Locate the cell with the specified text and output its (X, Y) center coordinate. 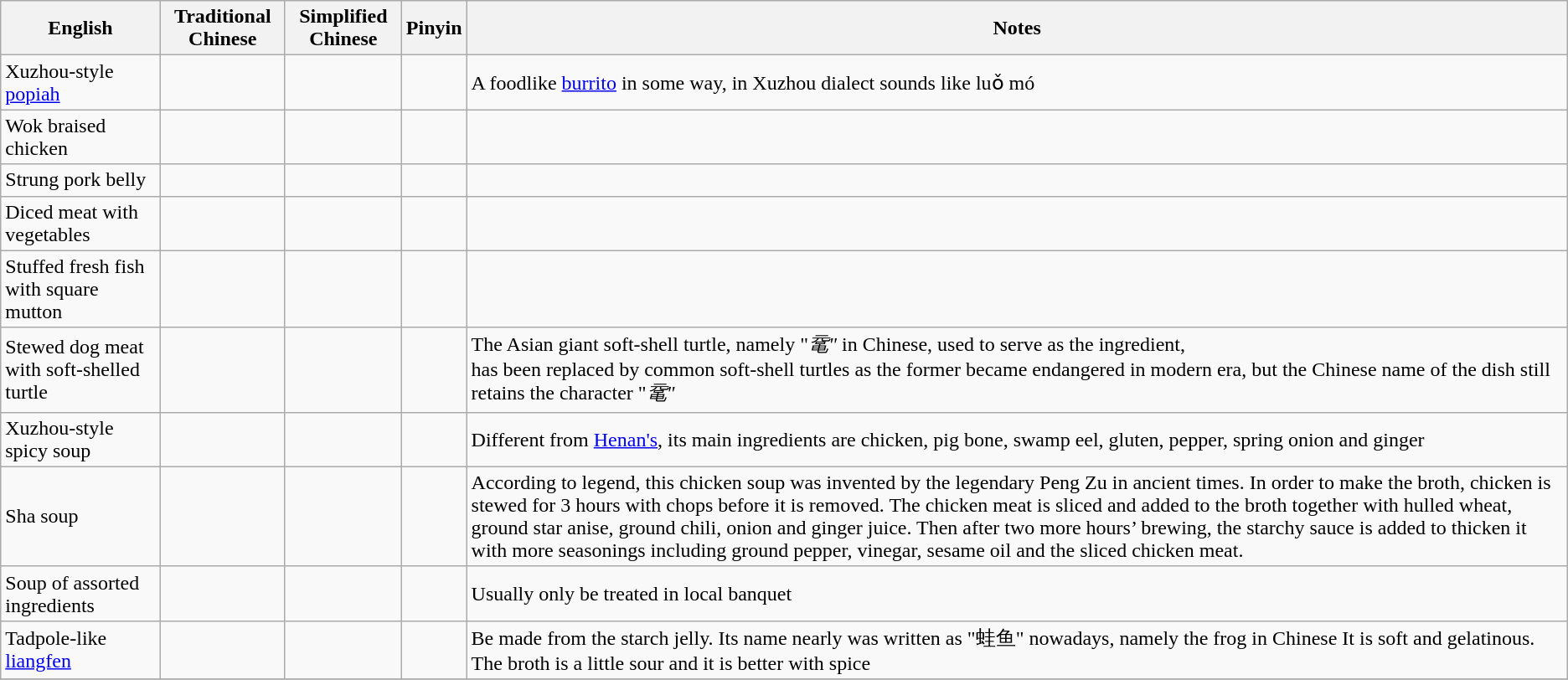
Tadpole-like liangfen (80, 650)
Simplified Chinese (343, 28)
Strung pork belly (80, 180)
Traditional Chinese (223, 28)
Xuzhou-style popiah (80, 82)
English (80, 28)
Wok braised chicken (80, 137)
A foodlike burrito in some way, in Xuzhou dialect sounds like luǒ mó (1017, 82)
Notes (1017, 28)
Pinyin (434, 28)
Soup of assorted ingredients (80, 593)
Diced meat with vegetables (80, 223)
Usually only be treated in local banquet (1017, 593)
Stuffed fresh fish with square mutton (80, 289)
Xuzhou-style spicy soup (80, 439)
Different from Henan's, its main ingredients are chicken, pig bone, swamp eel, gluten, pepper, spring onion and ginger (1017, 439)
Sha soup (80, 516)
Stewed dog meat with soft-shelled turtle (80, 370)
